Output the (x, y) coordinate of the center of the cell containing the given text.  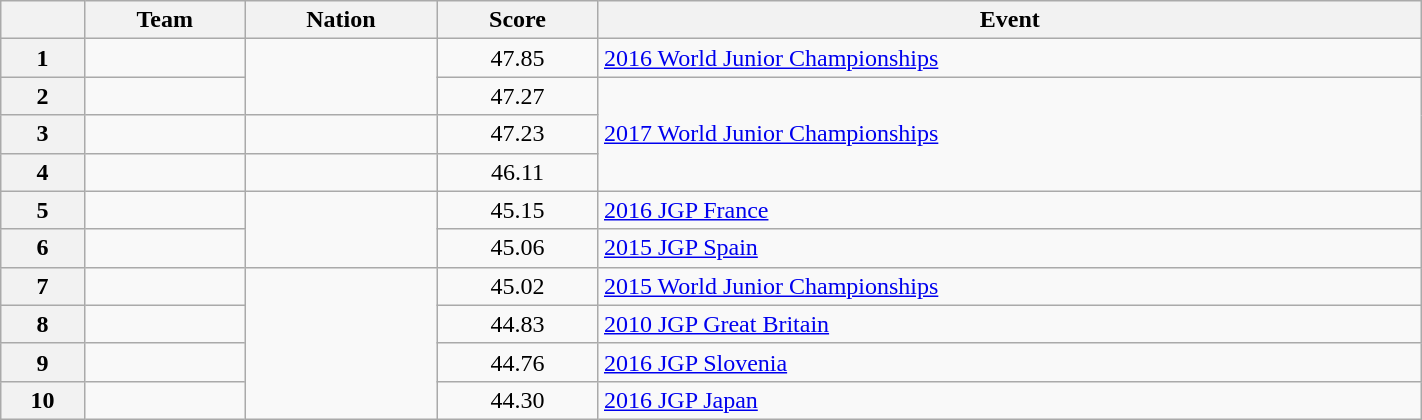
45.06 (518, 248)
47.85 (518, 58)
Team (164, 20)
2016 JGP Japan (1010, 400)
8 (43, 324)
45.02 (518, 286)
6 (43, 248)
9 (43, 362)
2016 JGP France (1010, 210)
2015 JGP Spain (1010, 248)
Score (518, 20)
10 (43, 400)
4 (43, 172)
3 (43, 134)
47.27 (518, 96)
Event (1010, 20)
47.23 (518, 134)
2 (43, 96)
46.11 (518, 172)
44.83 (518, 324)
2015 World Junior Championships (1010, 286)
2016 World Junior Championships (1010, 58)
Nation (341, 20)
2016 JGP Slovenia (1010, 362)
5 (43, 210)
2017 World Junior Championships (1010, 134)
1 (43, 58)
44.30 (518, 400)
44.76 (518, 362)
45.15 (518, 210)
7 (43, 286)
2010 JGP Great Britain (1010, 324)
